Return the (x, y) coordinate for the center point of the cell that contains the specified text.  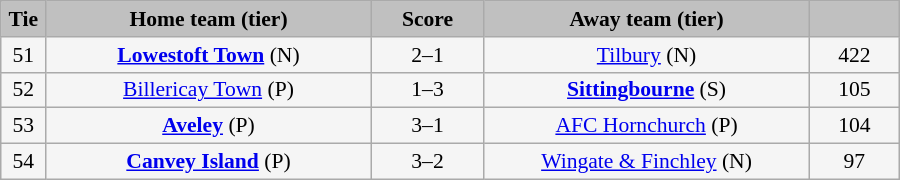
Aveley (P) (209, 126)
97 (854, 162)
Sittingbourne (S) (647, 90)
3–1 (427, 126)
52 (24, 90)
Wingate & Finchley (N) (647, 162)
Tie (24, 19)
422 (854, 55)
Canvey Island (P) (209, 162)
Score (427, 19)
1–3 (427, 90)
104 (854, 126)
Lowestoft Town (N) (209, 55)
Home team (tier) (209, 19)
Tilbury (N) (647, 55)
51 (24, 55)
53 (24, 126)
105 (854, 90)
Away team (tier) (647, 19)
3–2 (427, 162)
Billericay Town (P) (209, 90)
54 (24, 162)
2–1 (427, 55)
AFC Hornchurch (P) (647, 126)
